Extract the (X, Y) coordinate from the center of the cell holding the provided text.  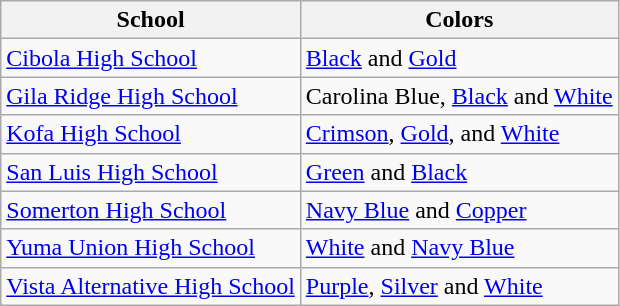
Purple, Silver and White (459, 286)
Colors (459, 20)
Somerton High School (151, 210)
Navy Blue and Copper (459, 210)
San Luis High School (151, 172)
Kofa High School (151, 134)
School (151, 20)
Yuma Union High School (151, 248)
Black and Gold (459, 58)
Crimson, Gold, and White (459, 134)
White and Navy Blue (459, 248)
Green and Black (459, 172)
Cibola High School (151, 58)
Gila Ridge High School (151, 96)
Carolina Blue, Black and White (459, 96)
Vista Alternative High School (151, 286)
